For the text-containing cell, return its midpoint in (X, Y) coordinate format. 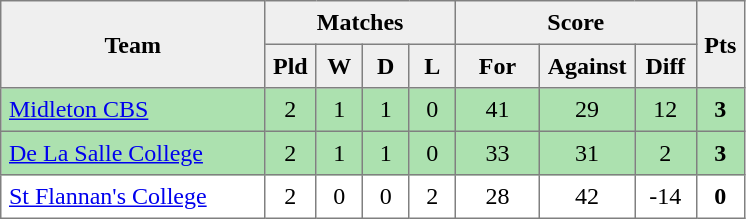
28 (497, 197)
Diff (666, 66)
-14 (666, 197)
Matches (360, 23)
Against (586, 66)
For (497, 66)
Team (133, 44)
Pld (290, 66)
D (385, 66)
L (432, 66)
W (339, 66)
33 (497, 153)
29 (586, 110)
42 (586, 197)
31 (586, 153)
41 (497, 110)
Midleton CBS (133, 110)
De La Salle College (133, 153)
12 (666, 110)
St Flannan's College (133, 197)
Score (576, 23)
Pts (720, 44)
